Find where the given text appears and provide that cell's center as [X, Y] coordinate. 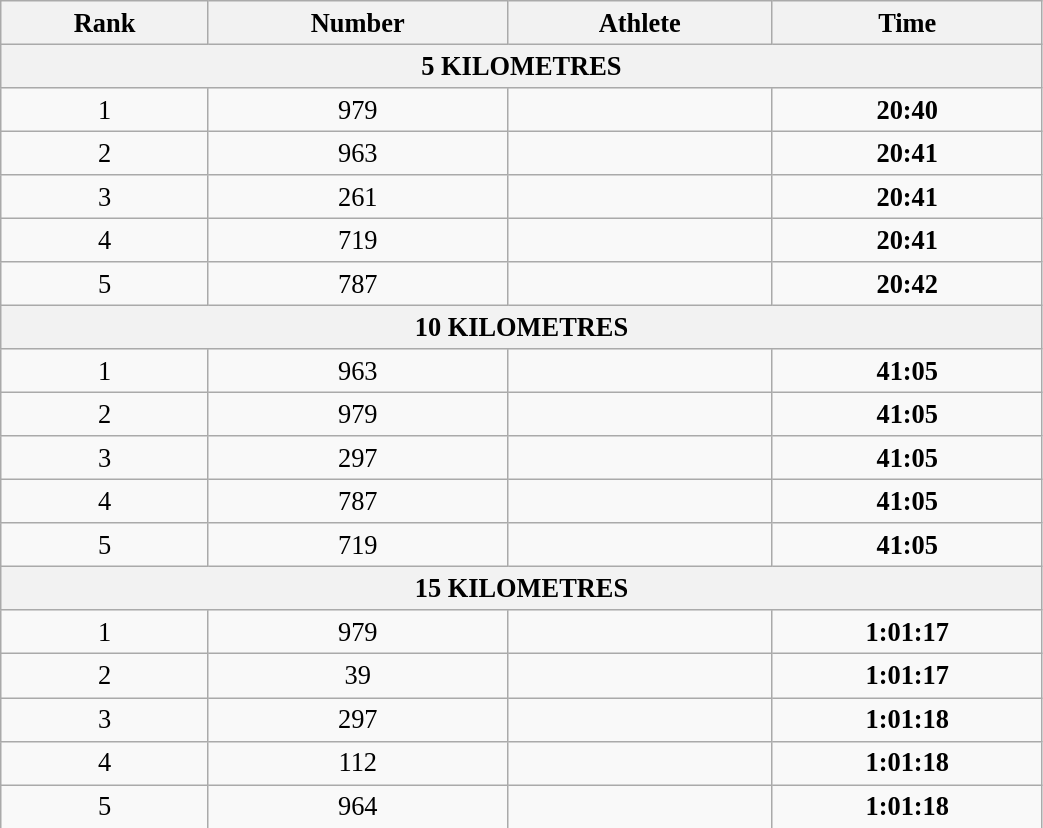
112 [358, 763]
15 KILOMETRES [522, 588]
Time [907, 22]
Number [358, 22]
Rank [105, 22]
20:40 [907, 109]
20:42 [907, 284]
Athlete [640, 22]
10 KILOMETRES [522, 327]
261 [358, 197]
39 [358, 676]
964 [358, 806]
5 KILOMETRES [522, 66]
